Capture the cell that displays the provided text and extract its (X, Y) central coordinate. 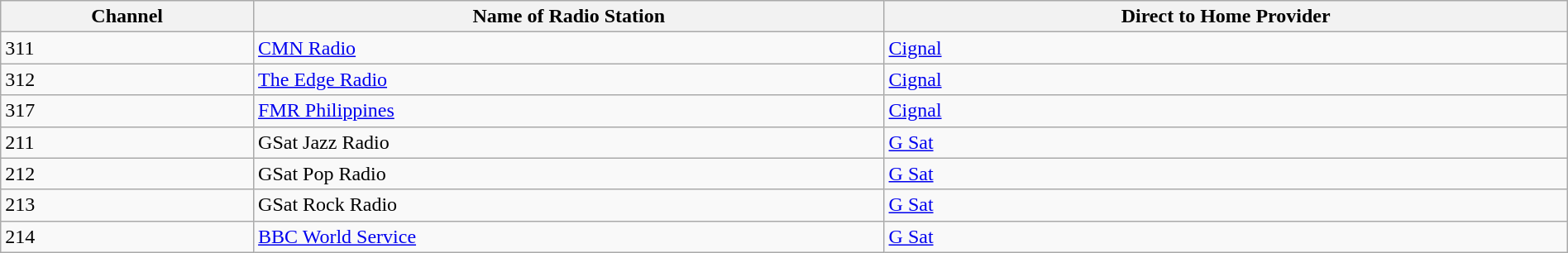
FMR Philippines (569, 111)
CMN Radio (569, 48)
317 (127, 111)
213 (127, 205)
312 (127, 79)
311 (127, 48)
214 (127, 236)
Channel (127, 17)
GSat Jazz Radio (569, 142)
211 (127, 142)
Name of Radio Station (569, 17)
Direct to Home Provider (1226, 17)
GSat Pop Radio (569, 174)
GSat Rock Radio (569, 205)
The Edge Radio (569, 79)
212 (127, 174)
BBC World Service (569, 236)
